For the text-containing cell, return its midpoint in [X, Y] coordinate format. 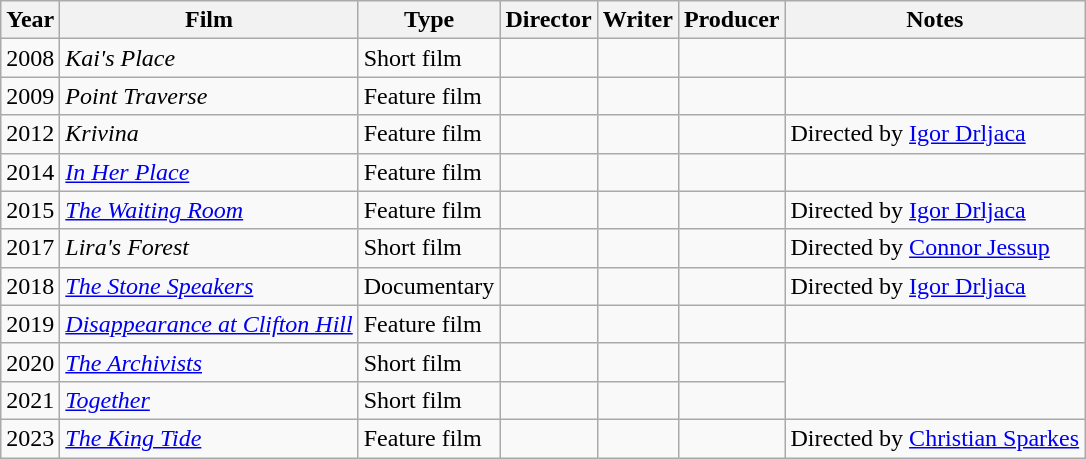
Together [209, 400]
Film [209, 20]
Disappearance at Clifton Hill [209, 324]
Kai's Place [209, 58]
Directed by Connor Jessup [935, 248]
Type [429, 20]
Writer [638, 20]
The Stone Speakers [209, 286]
2023 [30, 438]
The Waiting Room [209, 210]
2009 [30, 96]
Point Traverse [209, 96]
The King Tide [209, 438]
Notes [935, 20]
Directed by Christian Sparkes [935, 438]
In Her Place [209, 172]
2020 [30, 362]
2012 [30, 134]
Director [548, 20]
Producer [732, 20]
Lira's Forest [209, 248]
2008 [30, 58]
2018 [30, 286]
2014 [30, 172]
2015 [30, 210]
Documentary [429, 286]
2017 [30, 248]
2021 [30, 400]
2019 [30, 324]
The Archivists [209, 362]
Krivina [209, 134]
Year [30, 20]
